Locate the cell with the specified text and output its (X, Y) center coordinate. 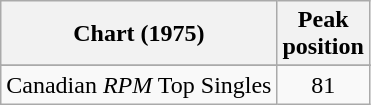
Canadian RPM Top Singles (139, 85)
Chart (1975) (139, 34)
Peakposition (323, 34)
81 (323, 85)
